Determine the [X, Y] coordinate at the center of the cell enclosing the given text.  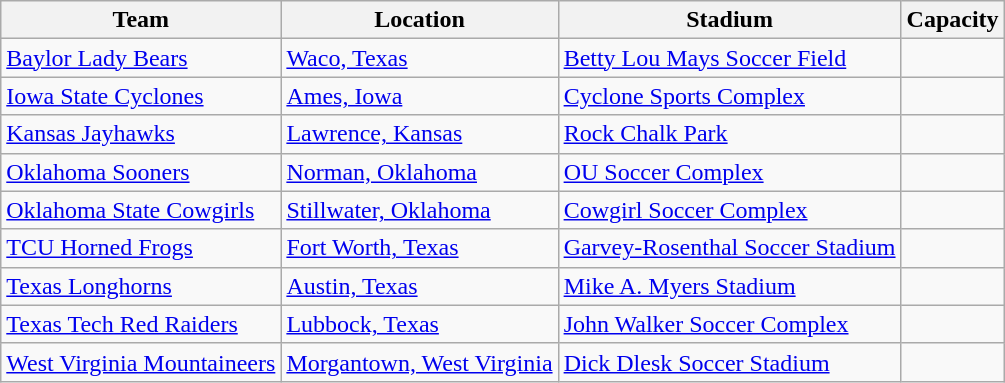
Oklahoma Sooners [141, 172]
Lawrence, Kansas [420, 134]
Baylor Lady Bears [141, 58]
Morgantown, West Virginia [420, 362]
Lubbock, Texas [420, 324]
Kansas Jayhawks [141, 134]
Mike A. Myers Stadium [730, 286]
Capacity [952, 20]
Location [420, 20]
Cyclone Sports Complex [730, 96]
Stillwater, Oklahoma [420, 210]
Ames, Iowa [420, 96]
OU Soccer Complex [730, 172]
Team [141, 20]
West Virginia Mountaineers [141, 362]
Austin, Texas [420, 286]
Fort Worth, Texas [420, 248]
Iowa State Cyclones [141, 96]
Oklahoma State Cowgirls [141, 210]
Texas Longhorns [141, 286]
Waco, Texas [420, 58]
Dick Dlesk Soccer Stadium [730, 362]
Texas Tech Red Raiders [141, 324]
Betty Lou Mays Soccer Field [730, 58]
TCU Horned Frogs [141, 248]
Cowgirl Soccer Complex [730, 210]
John Walker Soccer Complex [730, 324]
Norman, Oklahoma [420, 172]
Stadium [730, 20]
Rock Chalk Park [730, 134]
Garvey-Rosenthal Soccer Stadium [730, 248]
